Capture the cell that displays the provided text and extract its (X, Y) central coordinate. 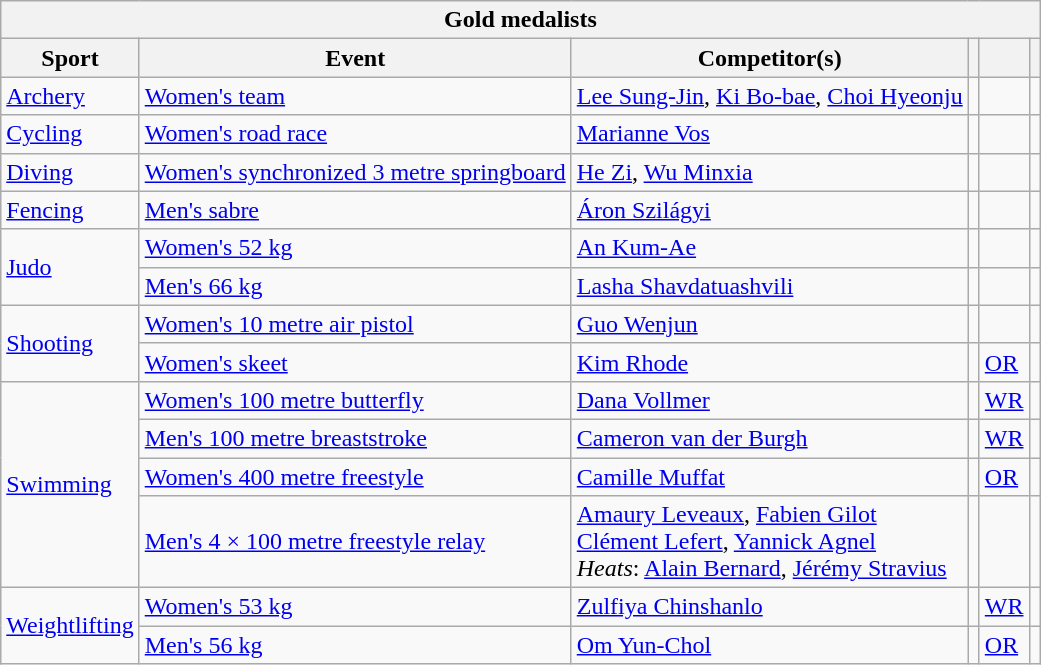
Competitor(s) (770, 58)
Fencing (70, 210)
Men's 100 metre breaststroke (355, 438)
Lasha Shavdatuashvili (770, 286)
Swimming (70, 484)
Women's skeet (355, 362)
An Kum-Ae (770, 248)
Women's 10 metre air pistol (355, 324)
Women's synchronized 3 metre springboard (355, 172)
Dana Vollmer (770, 400)
Áron Szilágyi (770, 210)
Cycling (70, 134)
Women's 53 kg (355, 607)
Camille Muffat (770, 477)
Event (355, 58)
Amaury Leveaux, Fabien GilotClément Lefert, Yannick AgnelHeats: Alain Bernard, Jérémy Stravius (770, 542)
Men's sabre (355, 210)
Kim Rhode (770, 362)
Om Yun-Chol (770, 645)
Cameron van der Burgh (770, 438)
Gold medalists (520, 20)
Diving (70, 172)
Sport (70, 58)
Men's 56 kg (355, 645)
He Zi, Wu Minxia (770, 172)
Marianne Vos (770, 134)
Men's 4 × 100 metre freestyle relay (355, 542)
Weightlifting (70, 626)
Women's team (355, 96)
Lee Sung-Jin, Ki Bo-bae, Choi Hyeonju (770, 96)
Women's road race (355, 134)
Shooting (70, 343)
Zulfiya Chinshanlo (770, 607)
Women's 52 kg (355, 248)
Archery (70, 96)
Guo Wenjun (770, 324)
Judo (70, 267)
Women's 400 metre freestyle (355, 477)
Men's 66 kg (355, 286)
Women's 100 metre butterfly (355, 400)
